Capture the cell that displays the provided text and extract its (x, y) central coordinate. 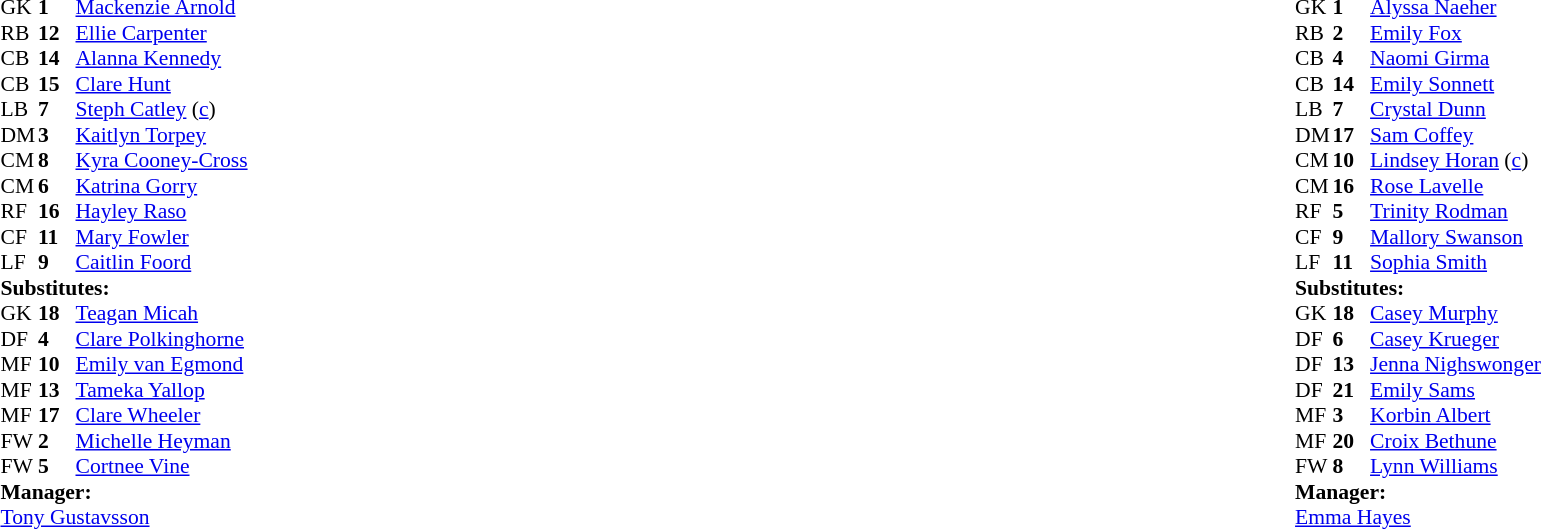
Kaitlyn Torpey (162, 135)
Crystal Dunn (1456, 109)
Sophia Smith (1456, 263)
Clare Wheeler (162, 415)
Alanna Kennedy (162, 59)
Cortnee Vine (162, 467)
Sam Coffey (1456, 135)
Caitlin Foord (162, 263)
Michelle Heyman (162, 441)
Emily Sams (1456, 390)
Mallory Swanson (1456, 237)
Naomi Girma (1456, 59)
20 (1352, 441)
Kyra Cooney-Cross (162, 161)
Emily van Egmond (162, 365)
Emily Sonnett (1456, 84)
Emily Fox (1456, 33)
Korbin Albert (1456, 415)
Katrina Gorry (162, 186)
Clare Hunt (162, 84)
Mary Fowler (162, 237)
Jenna Nighswonger (1456, 365)
Tameka Yallop (162, 390)
Hayley Raso (162, 211)
Lynn Williams (1456, 467)
Croix Bethune (1456, 441)
Steph Catley (c) (162, 109)
Casey Murphy (1456, 313)
15 (57, 84)
Teagan Micah (162, 313)
21 (1352, 390)
Casey Krueger (1456, 339)
Rose Lavelle (1456, 186)
Lindsey Horan (c) (1456, 161)
Trinity Rodman (1456, 211)
Clare Polkinghorne (162, 339)
Ellie Carpenter (162, 33)
12 (57, 33)
